Search for the cell housing the specified text and yield its [x, y] center coordinate. 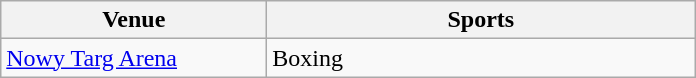
Boxing [481, 58]
Sports [481, 20]
Venue [134, 20]
Nowy Targ Arena [134, 58]
